Return the (x, y) coordinate for the center point of the cell that contains the specified text.  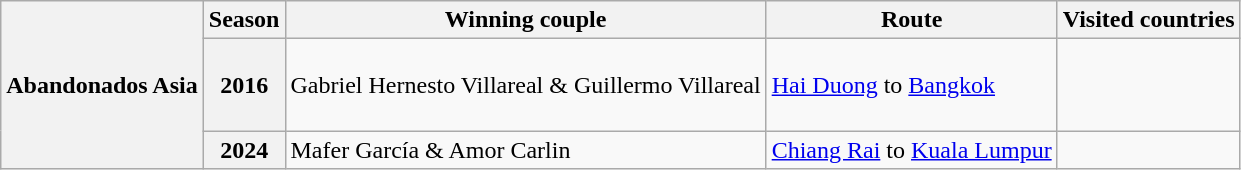
2016 (244, 85)
Mafer García & Amor Carlin (526, 150)
Abandonados Asia (102, 85)
Visited countries (1148, 20)
Hai Duong to Bangkok (912, 85)
2024 (244, 150)
Route (912, 20)
Season (244, 20)
Winning couple (526, 20)
Gabriel Hernesto Villareal & Guillermo Villareal (526, 85)
Chiang Rai to Kuala Lumpur (912, 150)
